From the cell containing the given text, extract its center point as (x, y) coordinate. 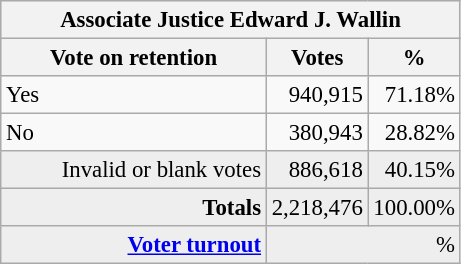
Votes (317, 58)
940,915 (317, 95)
380,943 (317, 133)
No (134, 133)
28.82% (414, 133)
Yes (134, 95)
Vote on retention (134, 58)
886,618 (317, 170)
71.18% (414, 95)
100.00% (414, 208)
Voter turnout (134, 245)
2,218,476 (317, 208)
Invalid or blank votes (134, 170)
Totals (134, 208)
40.15% (414, 170)
Associate Justice Edward J. Wallin (231, 20)
